Provide the (x, y) coordinate of the cell's center where the given text is located.  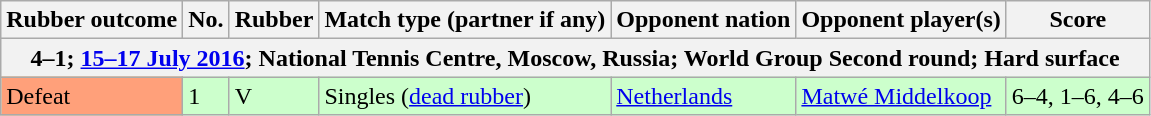
Singles (dead rubber) (465, 96)
No. (206, 20)
Score (1078, 20)
Defeat (92, 96)
Netherlands (704, 96)
1 (206, 96)
Matwé Middelkoop (901, 96)
Opponent nation (704, 20)
V (274, 96)
4–1; 15–17 July 2016; National Tennis Centre, Moscow, Russia; World Group Second round; Hard surface (576, 58)
Opponent player(s) (901, 20)
Rubber outcome (92, 20)
Match type (partner if any) (465, 20)
6–4, 1–6, 4–6 (1078, 96)
Rubber (274, 20)
